Search for the cell housing the specified text and yield its [x, y] center coordinate. 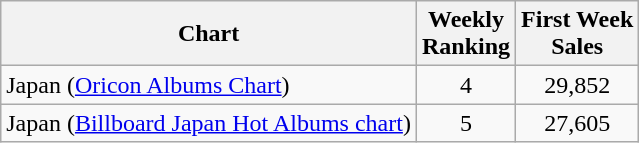
4 [466, 85]
First WeekSales [578, 34]
Japan (Billboard Japan Hot Albums chart) [209, 123]
Chart [209, 34]
5 [466, 123]
29,852 [578, 85]
27,605 [578, 123]
Japan (Oricon Albums Chart) [209, 85]
WeeklyRanking [466, 34]
